Return the (x, y) coordinate for the center point of the cell that contains the specified text.  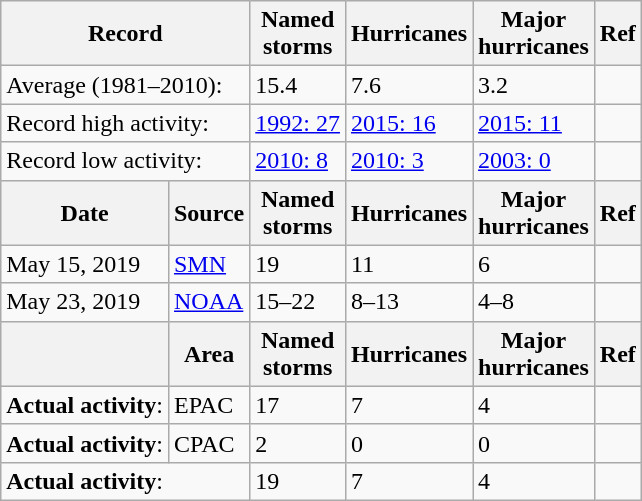
Record (126, 34)
CPAC (208, 443)
15–22 (298, 302)
Source (208, 212)
2015: 16 (408, 123)
17 (298, 405)
SMN (208, 264)
7.6 (408, 85)
4–8 (534, 302)
2 (298, 443)
May 15, 2019 (85, 264)
2010: 3 (408, 161)
Average (1981–2010): (126, 85)
Record low activity: (126, 161)
Area (208, 354)
2010: 8 (298, 161)
2015: 11 (534, 123)
Record high activity: (126, 123)
15.4 (298, 85)
3.2 (534, 85)
2003: 0 (534, 161)
May 23, 2019 (85, 302)
6 (534, 264)
Date (85, 212)
EPAC (208, 405)
1992: 27 (298, 123)
8–13 (408, 302)
11 (408, 264)
NOAA (208, 302)
